For the text-containing cell, return its midpoint in (X, Y) coordinate format. 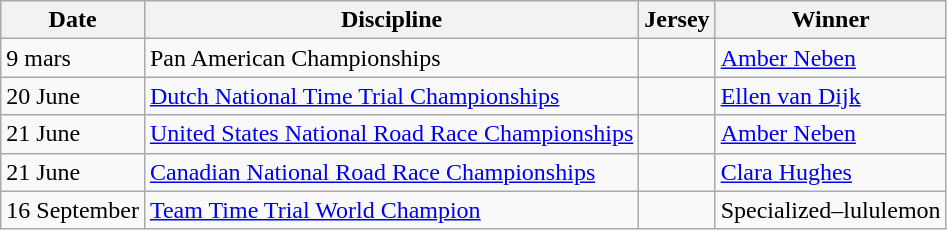
Winner (830, 20)
Discipline (391, 20)
Dutch National Time Trial Championships (391, 96)
Specialized–lululemon (830, 210)
16 September (73, 210)
Jersey (677, 20)
Pan American Championships (391, 58)
Ellen van Dijk (830, 96)
Canadian National Road Race Championships (391, 172)
Team Time Trial World Champion (391, 210)
9 mars (73, 58)
20 June (73, 96)
Date (73, 20)
United States National Road Race Championships (391, 134)
Clara Hughes (830, 172)
